Scan for the cell matching the given text and deliver its (X, Y) coordinate at center. 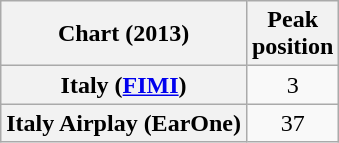
Chart (2013) (124, 34)
Italy (FIMI) (124, 85)
Peakposition (292, 34)
Italy Airplay (EarOne) (124, 123)
37 (292, 123)
3 (292, 85)
